Locate the cell with the specified text and output its (x, y) center coordinate. 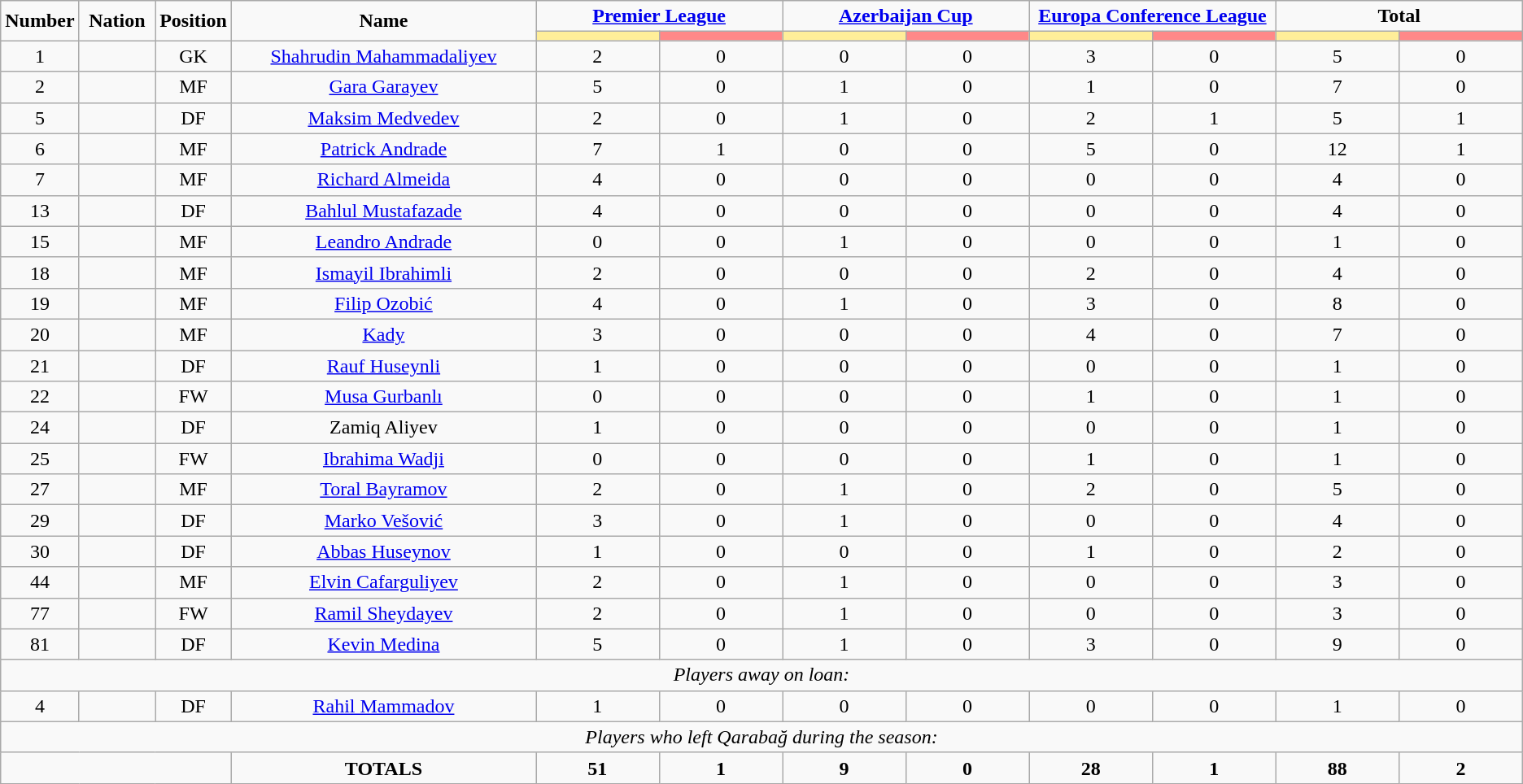
22 (40, 397)
Bahlul Mustafazade (383, 211)
Kady (383, 334)
13 (40, 211)
Filip Ozobić (383, 303)
27 (40, 490)
Rahil Mammadov (383, 706)
Abbas Huseynov (383, 551)
20 (40, 334)
51 (597, 768)
Ibrahima Wadji (383, 459)
Shahrudin Mahammadaliyev (383, 56)
Premier League (659, 16)
Number (40, 21)
77 (40, 613)
25 (40, 459)
44 (40, 582)
TOTALS (383, 768)
Ismayil Ibrahimli (383, 272)
Players who left Qarabağ during the season: (761, 737)
Rauf Huseynli (383, 365)
15 (40, 242)
Zamiq Aliyev (383, 428)
Richard Almeida (383, 180)
Ramil Sheydayev (383, 613)
Musa Gurbanlı (383, 397)
19 (40, 303)
Name (383, 21)
Players away on loan: (761, 675)
Europa Conference League (1152, 16)
12 (1338, 149)
Nation (117, 21)
88 (1338, 768)
21 (40, 365)
18 (40, 272)
28 (1091, 768)
Toral Bayramov (383, 490)
6 (40, 149)
Gara Garayev (383, 87)
Maksim Medvedev (383, 118)
Elvin Cafarguliyev (383, 582)
Azerbaijan Cup (906, 16)
Patrick Andrade (383, 149)
Total (1399, 16)
Kevin Medina (383, 644)
GK (194, 56)
Position (194, 21)
24 (40, 428)
29 (40, 520)
8 (1338, 303)
Leandro Andrade (383, 242)
Marko Vešović (383, 520)
81 (40, 644)
30 (40, 551)
